Find where the given text appears and provide that cell's center as [X, Y] coordinate. 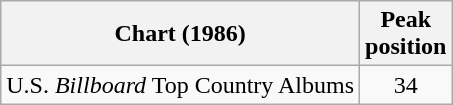
34 [406, 85]
U.S. Billboard Top Country Albums [180, 85]
Peakposition [406, 34]
Chart (1986) [180, 34]
